Extract the [x, y] coordinate from the center of the cell holding the provided text.  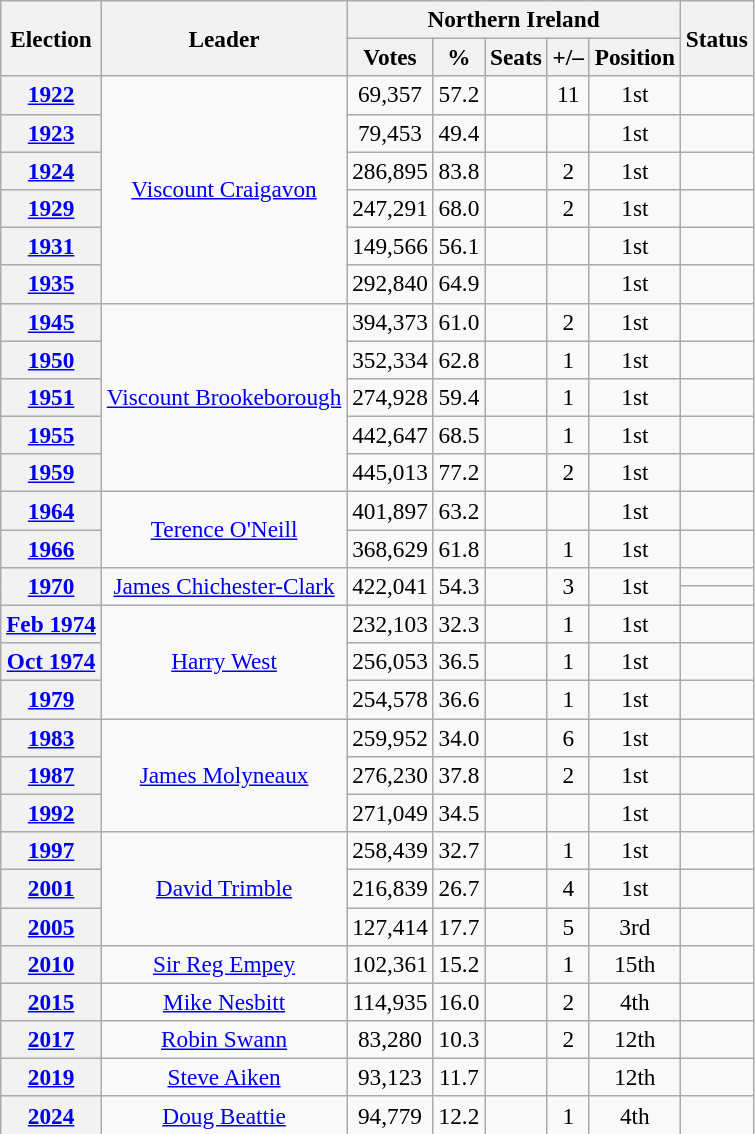
11.7 [459, 1077]
James Chichester-Clark [224, 586]
12.2 [459, 1115]
15th [634, 964]
422,041 [390, 586]
Sir Reg Empey [224, 964]
Leader [224, 38]
216,839 [390, 888]
68.0 [459, 208]
77.2 [459, 473]
445,013 [390, 473]
49.4 [459, 133]
102,361 [390, 964]
2015 [52, 1002]
1997 [52, 850]
Terence O'Neill [224, 529]
Doug Beattie [224, 1115]
Oct 1974 [52, 662]
54.3 [459, 586]
83,280 [390, 1039]
Status [716, 38]
1924 [52, 170]
61.0 [459, 322]
Harry West [224, 662]
56.1 [459, 246]
79,453 [390, 133]
David Trimble [224, 888]
1955 [52, 435]
83.8 [459, 170]
1945 [52, 322]
64.9 [459, 284]
94,779 [390, 1115]
James Molyneaux [224, 774]
63.2 [459, 510]
1979 [52, 699]
258,439 [390, 850]
1922 [52, 95]
62.8 [459, 359]
1987 [52, 775]
394,373 [390, 322]
Position [634, 57]
61.8 [459, 548]
34.0 [459, 737]
Steve Aiken [224, 1077]
442,647 [390, 435]
Seats [516, 57]
2001 [52, 888]
114,935 [390, 1002]
352,334 [390, 359]
3 [568, 586]
2024 [52, 1115]
1959 [52, 473]
59.4 [459, 397]
32.3 [459, 624]
259,952 [390, 737]
254,578 [390, 699]
32.7 [459, 850]
1983 [52, 737]
1992 [52, 813]
10.3 [459, 1039]
2010 [52, 964]
256,053 [390, 662]
Robin Swann [224, 1039]
Election [52, 38]
2005 [52, 926]
5 [568, 926]
68.5 [459, 435]
Feb 1974 [52, 624]
232,103 [390, 624]
274,928 [390, 397]
1929 [52, 208]
1935 [52, 284]
1950 [52, 359]
16.0 [459, 1002]
17.7 [459, 926]
4 [568, 888]
276,230 [390, 775]
247,291 [390, 208]
1923 [52, 133]
Northern Ireland [514, 19]
271,049 [390, 813]
Votes [390, 57]
1951 [52, 397]
1966 [52, 548]
2017 [52, 1039]
36.6 [459, 699]
Viscount Craigavon [224, 190]
3rd [634, 926]
6 [568, 737]
Mike Nesbitt [224, 1002]
11 [568, 95]
149,566 [390, 246]
1964 [52, 510]
% [459, 57]
37.8 [459, 775]
292,840 [390, 284]
368,629 [390, 548]
1970 [52, 586]
36.5 [459, 662]
127,414 [390, 926]
286,895 [390, 170]
57.2 [459, 95]
69,357 [390, 95]
+/– [568, 57]
26.7 [459, 888]
Viscount Brookeborough [224, 398]
2019 [52, 1077]
1931 [52, 246]
15.2 [459, 964]
401,897 [390, 510]
93,123 [390, 1077]
34.5 [459, 813]
